Detect which cell encompasses the target text, then output its [X, Y] center coordinate. 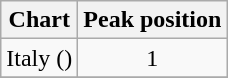
1 [152, 58]
Italy () [40, 58]
Chart [40, 20]
Peak position [152, 20]
